Scan for the cell matching the given text and deliver its [X, Y] coordinate at center. 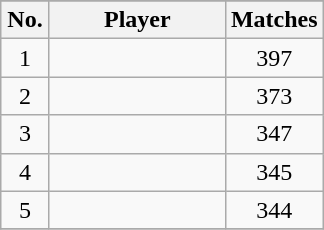
397 [274, 58]
Player [137, 20]
5 [26, 210]
No. [26, 20]
Matches [274, 20]
345 [274, 172]
344 [274, 210]
4 [26, 172]
373 [274, 96]
347 [274, 134]
1 [26, 58]
2 [26, 96]
3 [26, 134]
